Capture the cell that displays the provided text and extract its [X, Y] central coordinate. 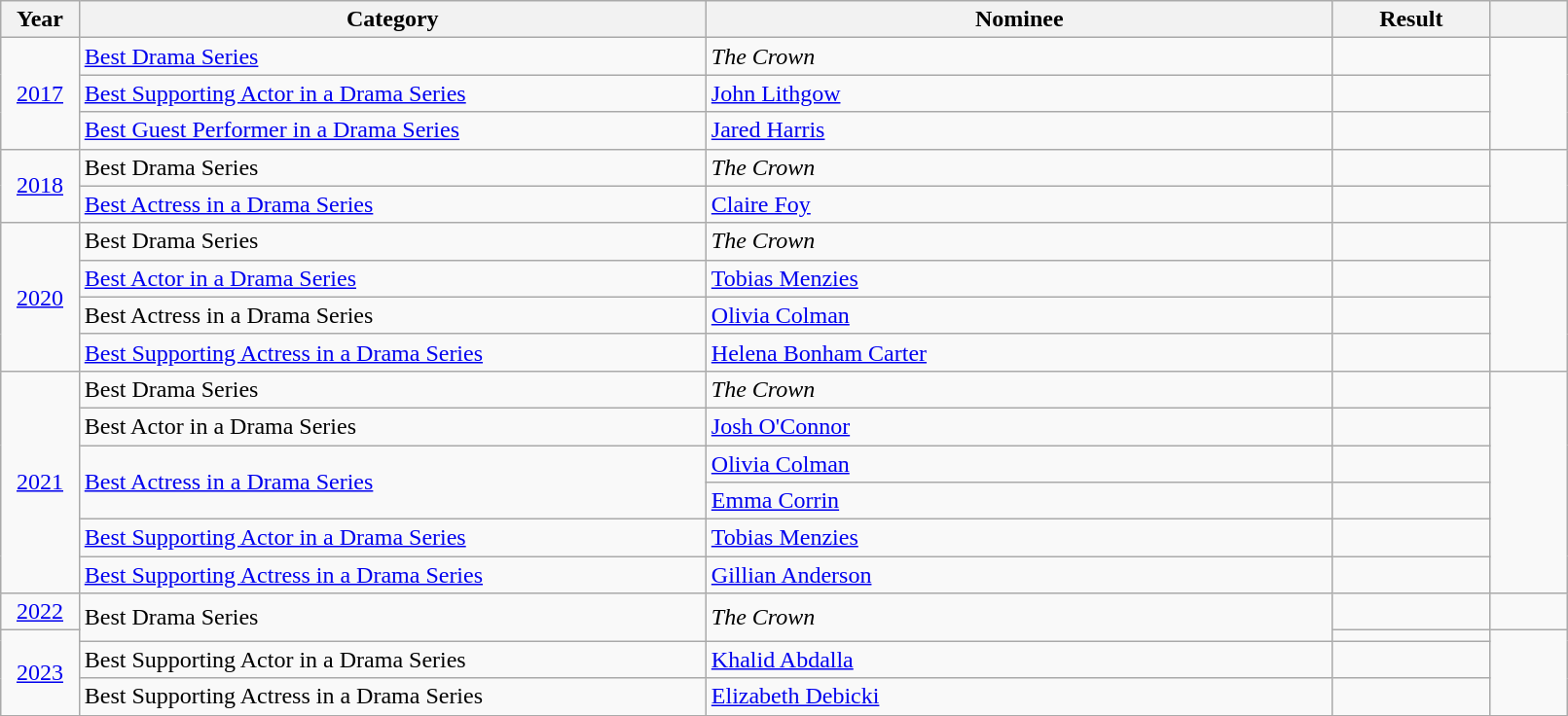
Josh O'Connor [1019, 426]
2020 [40, 297]
2021 [40, 482]
2023 [40, 673]
Result [1411, 19]
Jared Harris [1019, 130]
Year [40, 19]
Emma Corrin [1019, 501]
2022 [40, 612]
2017 [40, 93]
2018 [40, 186]
Claire Foy [1019, 204]
Khalid Abdalla [1019, 660]
Elizabeth Debicki [1019, 697]
Nominee [1019, 19]
John Lithgow [1019, 93]
Gillian Anderson [1019, 575]
Category [392, 19]
Helena Bonham Carter [1019, 352]
Best Guest Performer in a Drama Series [392, 130]
